Identify which cell holds the provided text, then report its (x, y) central coordinate. 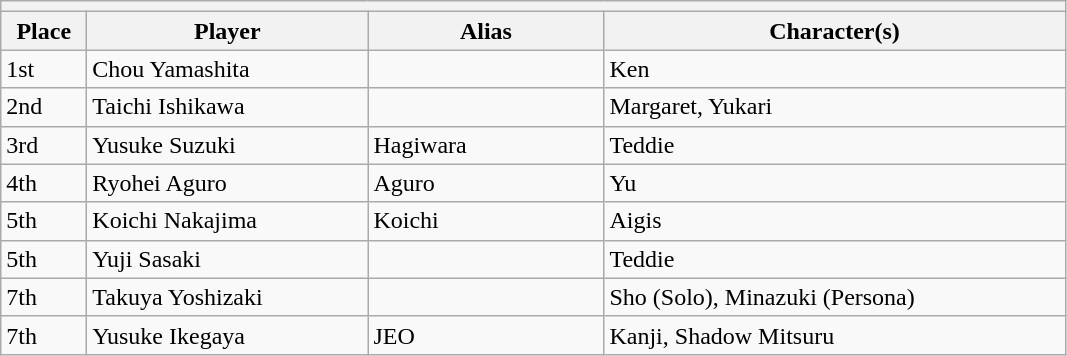
Aguro (486, 183)
Yu (834, 183)
Margaret, Yukari (834, 107)
Player (228, 31)
3rd (44, 145)
Takuya Yoshizaki (228, 297)
4th (44, 183)
Chou Yamashita (228, 69)
JEO (486, 335)
Sho (Solo), Minazuki (Persona) (834, 297)
Character(s) (834, 31)
Yusuke Suzuki (228, 145)
Ken (834, 69)
Place (44, 31)
2nd (44, 107)
Koichi Nakajima (228, 221)
Aigis (834, 221)
Koichi (486, 221)
Taichi Ishikawa (228, 107)
Yuji Sasaki (228, 259)
Alias (486, 31)
Yusuke Ikegaya (228, 335)
1st (44, 69)
Ryohei Aguro (228, 183)
Hagiwara (486, 145)
Kanji, Shadow Mitsuru (834, 335)
